Scan for the cell matching the given text and deliver its (x, y) coordinate at center. 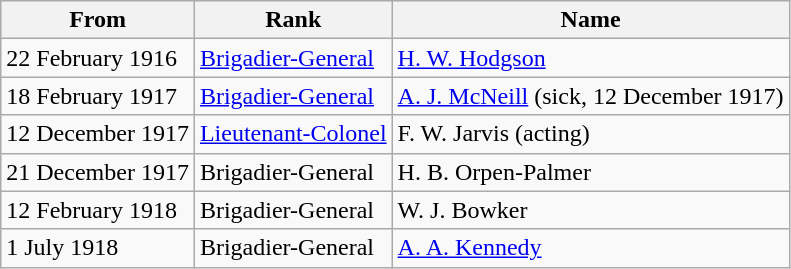
W. J. Bowker (590, 210)
A. A. Kennedy (590, 248)
F. W. Jarvis (acting) (590, 134)
A. J. McNeill (sick, 12 December 1917) (590, 96)
Name (590, 20)
From (98, 20)
1 July 1918 (98, 248)
Rank (293, 20)
Lieutenant-Colonel (293, 134)
21 December 1917 (98, 172)
22 February 1916 (98, 58)
H. W. Hodgson (590, 58)
12 February 1918 (98, 210)
H. B. Orpen-Palmer (590, 172)
18 February 1917 (98, 96)
12 December 1917 (98, 134)
